Scan for the cell matching the given text and deliver its [X, Y] coordinate at center. 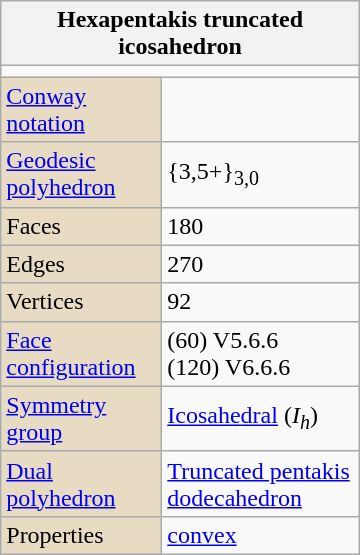
{3,5+}3,0 [260, 174]
92 [260, 302]
Face configuration [82, 354]
Icosahedral (Ih) [260, 418]
270 [260, 264]
Dual polyhedron [82, 484]
Truncated pentakis dodecahedron [260, 484]
Vertices [82, 302]
Geodesic polyhedron [82, 174]
180 [260, 226]
Edges [82, 264]
convex [260, 535]
(60) V5.6.6(120) V6.6.6 [260, 354]
Properties [82, 535]
Conway notation [82, 110]
Faces [82, 226]
Hexapentakis truncated icosahedron [180, 34]
Symmetry group [82, 418]
